For the text-containing cell, return its midpoint in [X, Y] coordinate format. 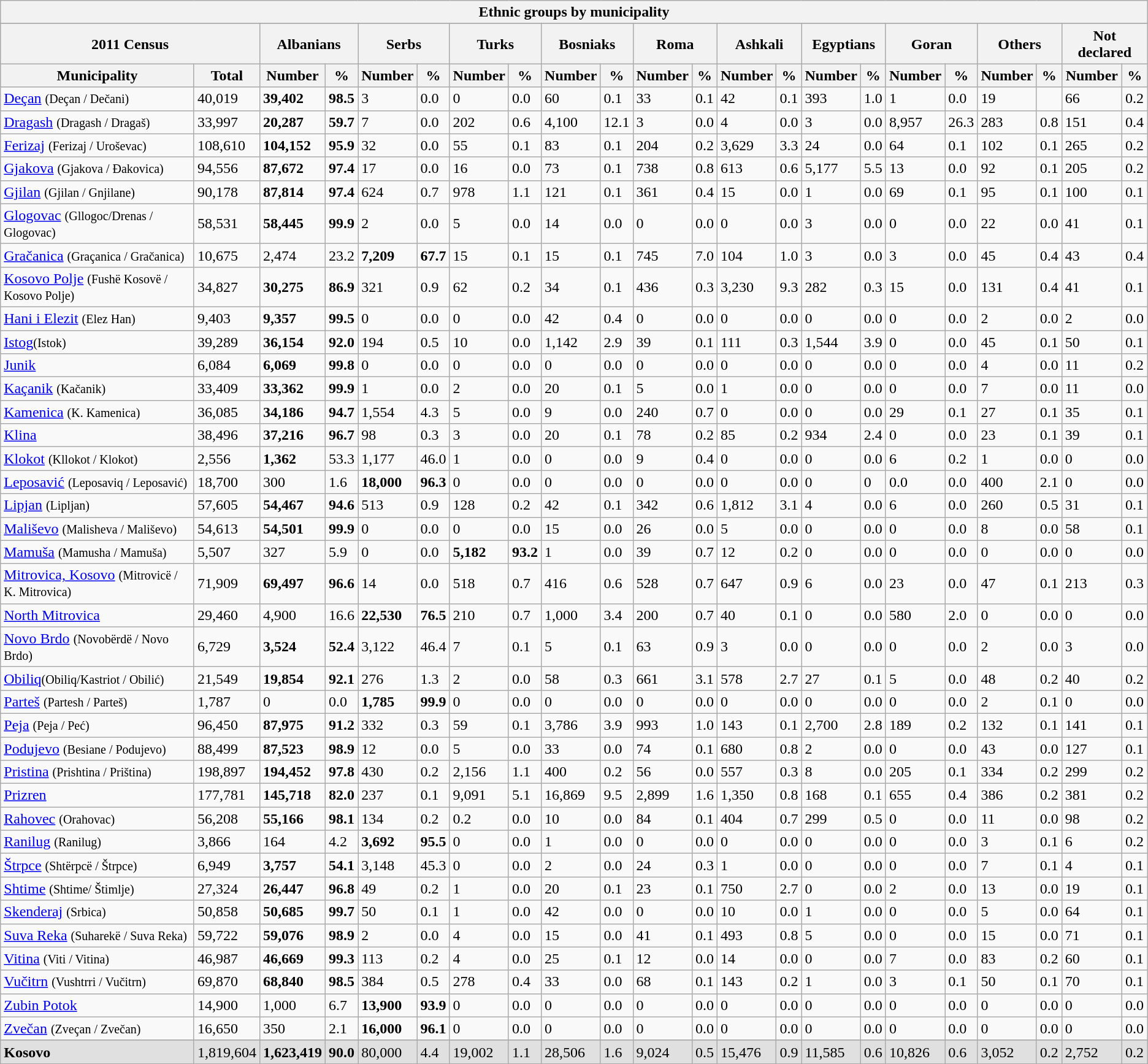
3,122 [388, 646]
350 [292, 1028]
34,827 [227, 287]
94,556 [227, 169]
94.7 [342, 412]
12.1 [617, 122]
4,100 [571, 122]
111 [746, 342]
98.1 [342, 819]
99.8 [342, 366]
85 [746, 435]
200 [662, 615]
513 [388, 505]
99.7 [342, 912]
16,650 [227, 1028]
202 [479, 122]
47 [1007, 584]
97.8 [342, 772]
2,899 [662, 795]
750 [746, 889]
283 [1007, 122]
36,154 [292, 342]
7,209 [388, 255]
91.2 [342, 725]
19,854 [292, 678]
50,685 [292, 912]
32 [388, 145]
3,692 [388, 842]
5.1 [525, 795]
204 [662, 145]
1,623,419 [292, 1052]
29 [915, 412]
34,186 [292, 412]
2,752 [1092, 1052]
69,870 [227, 982]
2.0 [962, 615]
1,544 [831, 342]
1,362 [292, 459]
Egyptians [844, 44]
56,208 [227, 819]
63 [662, 646]
31 [1092, 505]
5,177 [831, 169]
3,052 [1007, 1052]
Not declared [1104, 44]
Parteš (Partesh / Parteš) [98, 702]
1,142 [571, 342]
121 [571, 192]
93.2 [525, 552]
Podujevo (Besiane / Podujevo) [98, 749]
Deçan (Deçan / Dečani) [98, 99]
327 [292, 552]
194,452 [292, 772]
16.6 [342, 615]
80,000 [388, 1052]
33,997 [227, 122]
393 [831, 99]
Rahovec (Orahovac) [98, 819]
19,002 [479, 1052]
78 [662, 435]
90,178 [227, 192]
Hani i Elezit (Elez Han) [98, 318]
Ashkali [759, 44]
745 [662, 255]
92.1 [342, 678]
6,069 [292, 366]
416 [571, 584]
9,024 [662, 1052]
22,530 [388, 615]
9,403 [227, 318]
96,450 [227, 725]
213 [1092, 584]
37,216 [292, 435]
54,613 [227, 529]
25 [571, 959]
Dragash (Dragash / Dragaš) [98, 122]
321 [388, 287]
Kamenica (K. Kamenica) [98, 412]
132 [1007, 725]
74 [662, 749]
2.9 [617, 342]
59 [479, 725]
95.9 [342, 145]
1,554 [388, 412]
934 [831, 435]
9,357 [292, 318]
404 [746, 819]
Zvečan (Zveçan / Zvečan) [98, 1028]
95 [1007, 192]
10,826 [915, 1052]
20,287 [292, 122]
34 [571, 287]
67.7 [433, 255]
16,869 [571, 795]
655 [915, 795]
39,289 [227, 342]
38,496 [227, 435]
Albanians [308, 44]
7.0 [704, 255]
27,324 [227, 889]
23.2 [342, 255]
Štrpce (Shtërpcë / Štrpce) [98, 865]
10,675 [227, 255]
518 [479, 584]
18,000 [388, 482]
46,669 [292, 959]
86.9 [342, 287]
128 [479, 505]
87,672 [292, 169]
15,476 [746, 1052]
8,957 [915, 122]
102 [1007, 145]
16 [479, 169]
40,019 [227, 99]
3,148 [388, 865]
Zubin Potok [98, 1005]
Lipjan (Lipljan) [98, 505]
Mamuša (Mamusha / Mamuša) [98, 552]
90.0 [342, 1052]
50,858 [227, 912]
Leposavić (Leposaviq / Leposavić) [98, 482]
92.0 [342, 342]
300 [292, 482]
Goran [931, 44]
87,814 [292, 192]
Roma [675, 44]
164 [292, 842]
96.1 [433, 1028]
578 [746, 678]
240 [662, 412]
104 [746, 255]
5,507 [227, 552]
73 [571, 169]
2011 Census [130, 44]
84 [662, 819]
4.3 [433, 412]
53.3 [342, 459]
59.7 [342, 122]
35 [1092, 412]
46.0 [433, 459]
276 [388, 678]
5.9 [342, 552]
76.5 [433, 615]
Turks [496, 44]
384 [388, 982]
1,177 [388, 459]
46.4 [433, 646]
54,501 [292, 529]
Klokot (Kllokot / Klokot) [98, 459]
9.3 [789, 287]
58,531 [227, 223]
Peja (Peja / Peć) [98, 725]
3,786 [571, 725]
3,524 [292, 646]
18,700 [227, 482]
28,506 [571, 1052]
1,785 [388, 702]
493 [746, 935]
5.5 [873, 169]
Gjakova (Gjakova / Đakovica) [98, 169]
33,409 [227, 389]
580 [915, 615]
93.9 [433, 1005]
Klina [98, 435]
260 [1007, 505]
Prizren [98, 795]
436 [662, 287]
613 [746, 169]
68 [662, 982]
342 [662, 505]
Novo Brdo (Novobërdë / Novo Brdo) [98, 646]
334 [1007, 772]
59,076 [292, 935]
3.3 [789, 145]
45.3 [433, 865]
104,152 [292, 145]
54,467 [292, 505]
95.5 [433, 842]
Kaçanik (Kačanik) [98, 389]
Gračanica (Graçanica / Gračanica) [98, 255]
68,840 [292, 982]
Kosovo [98, 1052]
29,460 [227, 615]
96.8 [342, 889]
71 [1092, 935]
177,781 [227, 795]
48 [1007, 678]
1.3 [433, 678]
87,975 [292, 725]
Mitrovica, Kosovo (Mitrovicë / K. Mitrovica) [98, 584]
Ranilug (Ranilug) [98, 842]
82.0 [342, 795]
198,897 [227, 772]
62 [479, 287]
55 [479, 145]
17 [388, 169]
Serbs [404, 44]
2.8 [873, 725]
1,350 [746, 795]
361 [662, 192]
96.3 [433, 482]
22 [1007, 223]
647 [746, 584]
Bosniaks [587, 44]
3,629 [746, 145]
96.6 [342, 584]
59,722 [227, 935]
3,757 [292, 865]
430 [388, 772]
94.6 [342, 505]
9.5 [617, 795]
14,900 [227, 1005]
Gjilan (Gjilan / Gnjilane) [98, 192]
58,445 [292, 223]
210 [479, 615]
661 [662, 678]
Municipality [98, 75]
69 [915, 192]
39,402 [292, 99]
189 [915, 725]
557 [746, 772]
127 [1092, 749]
4.2 [342, 842]
30,275 [292, 287]
9,091 [479, 795]
151 [1092, 122]
99.5 [342, 318]
52.4 [342, 646]
57,605 [227, 505]
332 [388, 725]
6,949 [227, 865]
168 [831, 795]
6,729 [227, 646]
680 [746, 749]
4.4 [433, 1052]
26,447 [292, 889]
993 [662, 725]
3,866 [227, 842]
2,700 [831, 725]
55,166 [292, 819]
134 [388, 819]
North Mitrovica [98, 615]
100 [1092, 192]
Vitina (Viti / Vitina) [98, 959]
237 [388, 795]
1,787 [227, 702]
278 [479, 982]
Mališevo (Malisheva / Mališevo) [98, 529]
99.3 [342, 959]
2,156 [479, 772]
87,523 [292, 749]
3.4 [617, 615]
13,900 [388, 1005]
194 [388, 342]
738 [662, 169]
978 [479, 192]
265 [1092, 145]
11,585 [831, 1052]
92 [1007, 169]
66 [1092, 99]
Vučitrn (Vushtrri / Vučitrn) [98, 982]
386 [1007, 795]
282 [831, 287]
624 [388, 192]
70 [1092, 982]
16,000 [388, 1028]
36,085 [227, 412]
96.7 [342, 435]
56 [662, 772]
113 [388, 959]
5,182 [479, 552]
Shtime (Shtime/ Štimlje) [98, 889]
Ethnic groups by municipality [574, 12]
46,987 [227, 959]
33,362 [292, 389]
Ferizaj (Ferizaj / Uroševac) [98, 145]
26.3 [962, 122]
6,084 [227, 366]
4,900 [292, 615]
1,812 [746, 505]
2,474 [292, 255]
88,499 [227, 749]
Total [227, 75]
69,497 [292, 584]
6.7 [342, 1005]
Istog(Istok) [98, 342]
49 [388, 889]
54.1 [342, 865]
Kosovo Polje (Fushë Kosovë / Kosovo Polje) [98, 287]
3,230 [746, 287]
Suva Reka (Suharekë / Suva Reka) [98, 935]
Junik [98, 366]
528 [662, 584]
131 [1007, 287]
141 [1092, 725]
Pristina (Prishtina / Priština) [98, 772]
71,909 [227, 584]
26 [662, 529]
145,718 [292, 795]
21,549 [227, 678]
Skenderaj (Srbica) [98, 912]
Obiliq(Obiliq/Kastriot / Obilić) [98, 678]
Others [1019, 44]
2.4 [873, 435]
2,556 [227, 459]
1,819,604 [227, 1052]
108,610 [227, 145]
381 [1092, 795]
Glogovac (Gllogoc/Drenas / Glogovac) [98, 223]
